Determine the (x, y) coordinate at the center of the cell enclosing the given text.  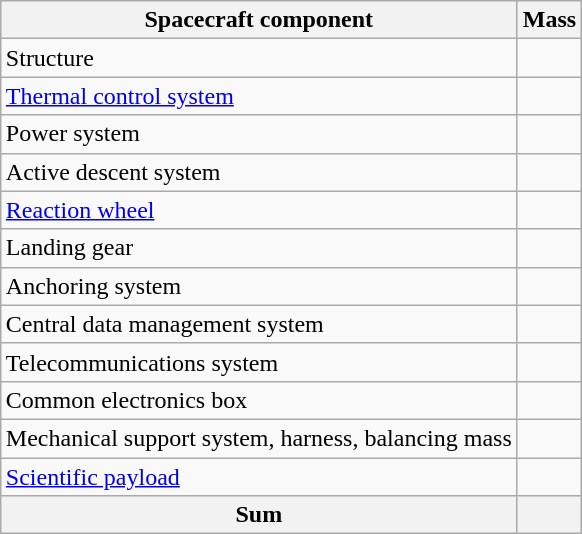
Mechanical support system, harness, balancing mass (258, 438)
Spacecraft component (258, 20)
Mass (549, 20)
Sum (258, 515)
Power system (258, 134)
Active descent system (258, 172)
Common electronics box (258, 400)
Telecommunications system (258, 362)
Thermal control system (258, 96)
Central data management system (258, 324)
Scientific payload (258, 477)
Anchoring system (258, 286)
Reaction wheel (258, 210)
Landing gear (258, 248)
Structure (258, 58)
